Return (x, y) of the center of cell containing provided text 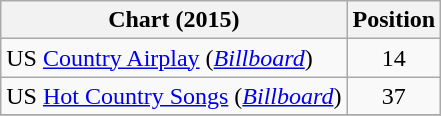
14 (394, 58)
US Hot Country Songs (Billboard) (174, 96)
Chart (2015) (174, 20)
US Country Airplay (Billboard) (174, 58)
Position (394, 20)
37 (394, 96)
